Determine the (X, Y) coordinate at the center of the cell enclosing the given text.  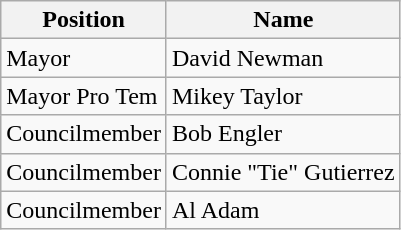
Position (84, 20)
Name (283, 20)
Mayor Pro Tem (84, 96)
Connie "Tie" Gutierrez (283, 172)
Mikey Taylor (283, 96)
Bob Engler (283, 134)
Mayor (84, 58)
David Newman (283, 58)
Al Adam (283, 210)
